Identify which cell holds the provided text, then report its [x, y] central coordinate. 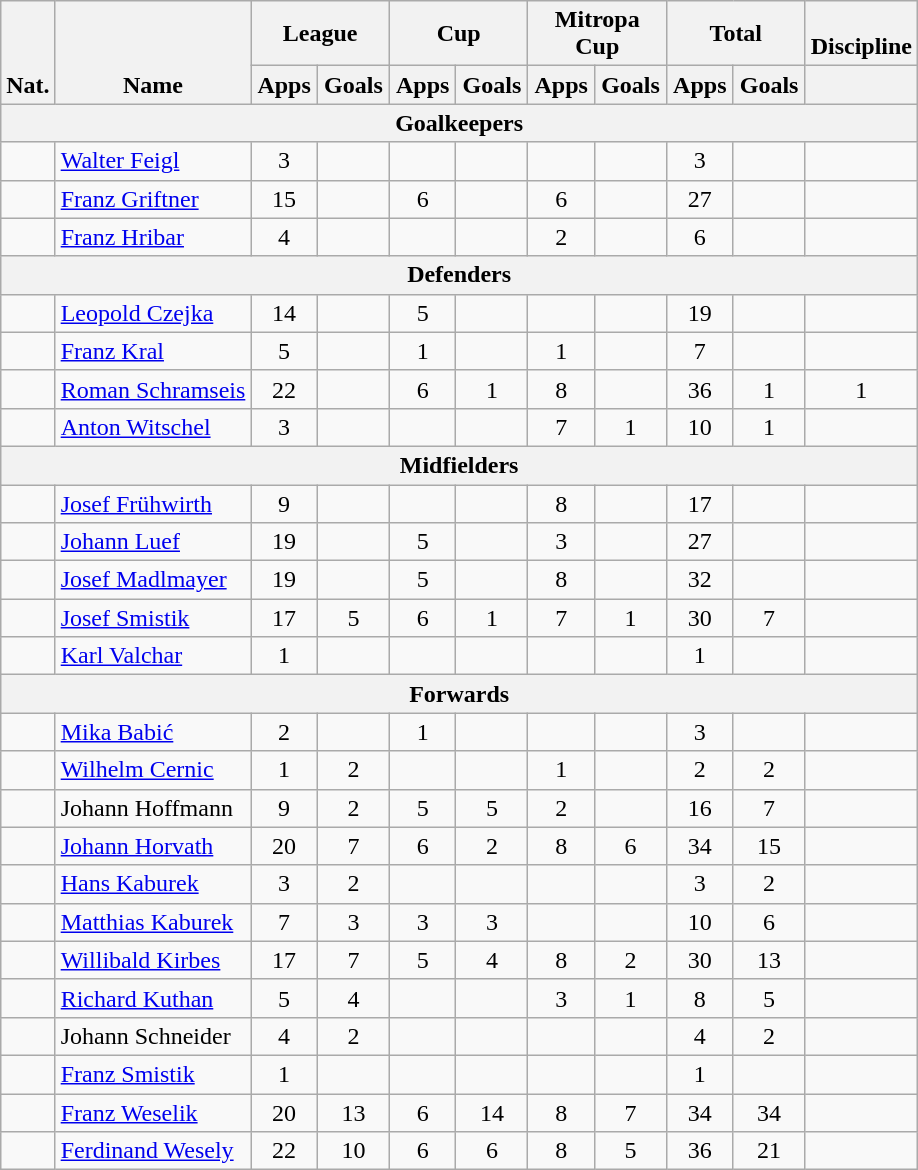
Willibald Kirbes [153, 960]
Johann Hoffmann [153, 808]
Roman Schramseis [153, 389]
Hans Kaburek [153, 884]
Mika Babić [153, 732]
21 [769, 1151]
Matthias Kaburek [153, 922]
Forwards [460, 694]
Name [153, 52]
Leopold Czejka [153, 313]
Josef Frühwirth [153, 503]
Wilhelm Cernic [153, 770]
Total [736, 34]
Midfielders [460, 465]
Johann Horvath [153, 846]
Karl Valchar [153, 656]
Johann Luef [153, 542]
Franz Smistik [153, 1074]
Goalkeepers [460, 123]
Franz Kral [153, 351]
Anton Witschel [153, 427]
Josef Smistik [153, 618]
Ferdinand Wesely [153, 1151]
Mitropa Cup [598, 34]
Franz Hribar [153, 237]
32 [700, 580]
Josef Madlmayer [153, 580]
Johann Schneider [153, 1036]
Defenders [460, 275]
League [320, 34]
Franz Weselik [153, 1113]
Discipline [861, 34]
16 [700, 808]
Nat. [28, 52]
Walter Feigl [153, 161]
Richard Kuthan [153, 998]
Cup [458, 34]
Franz Griftner [153, 199]
